Search for the cell housing the specified text and yield its [X, Y] center coordinate. 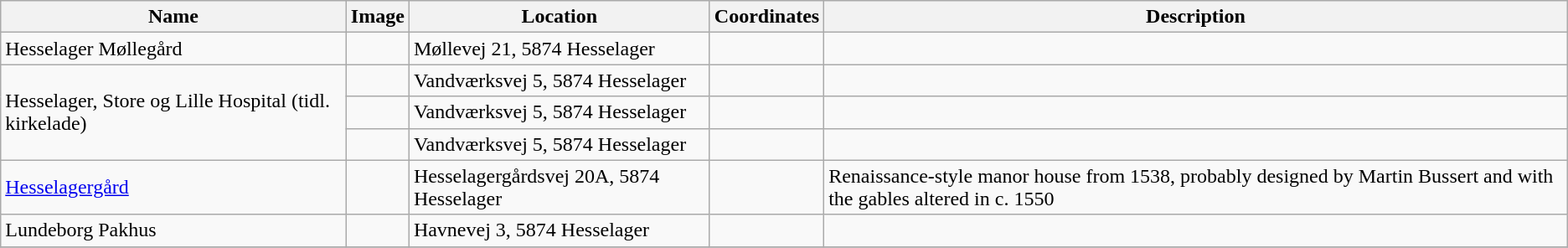
Renaissance-style manor house from 1538, probably designed by Martin Bussert and with the gables altered in c. 1550 [1196, 188]
Hesselager, Store og Lille Hospital (tidl. kirkelade) [174, 112]
Name [174, 17]
Hesselagergårdsvej 20A, 5874 Hesselager [560, 188]
Location [560, 17]
Description [1196, 17]
Havnevej 3, 5874 Hesselager [560, 230]
Image [377, 17]
Coordinates [766, 17]
Lundeborg Pakhus [174, 230]
Hesselager Møllegård [174, 49]
Hesselagergård [174, 188]
Møllevej 21, 5874 Hesselager [560, 49]
